Return the [X, Y] coordinate for the center point of the cell that contains the specified text.  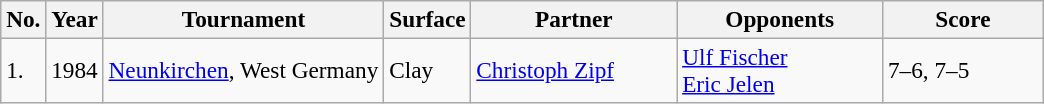
Ulf Fischer Eric Jelen [780, 70]
Partner [574, 19]
1984 [74, 70]
Christoph Zipf [574, 70]
1. [24, 70]
No. [24, 19]
Clay [428, 70]
Neunkirchen, West Germany [244, 70]
Score [964, 19]
Year [74, 19]
7–6, 7–5 [964, 70]
Surface [428, 19]
Opponents [780, 19]
Tournament [244, 19]
